Output the [x, y] coordinate of the center of the cell containing the given text.  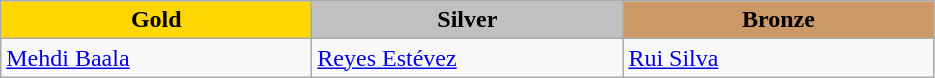
Mehdi Baala [156, 58]
Bronze [778, 20]
Silver [468, 20]
Rui Silva [778, 58]
Gold [156, 20]
Reyes Estévez [468, 58]
